Detect which cell encompasses the target text, then output its (X, Y) center coordinate. 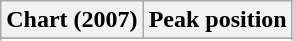
Chart (2007) (72, 20)
Peak position (218, 20)
